Scan for the cell matching the given text and deliver its [X, Y] coordinate at center. 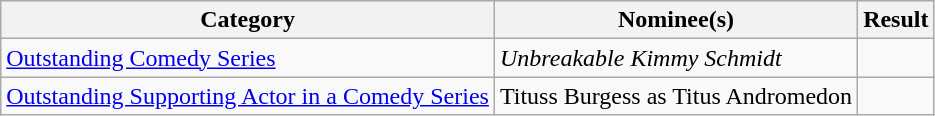
Result [896, 20]
Unbreakable Kimmy Schmidt [676, 58]
Nominee(s) [676, 20]
Category [248, 20]
Outstanding Comedy Series [248, 58]
Outstanding Supporting Actor in a Comedy Series [248, 96]
Tituss Burgess as Titus Andromedon [676, 96]
